Search for the cell housing the specified text and yield its [x, y] center coordinate. 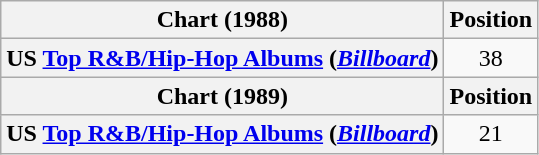
38 [491, 58]
Chart (1988) [222, 20]
Chart (1989) [222, 96]
21 [491, 134]
